Locate the cell with the specified text and output its [X, Y] center coordinate. 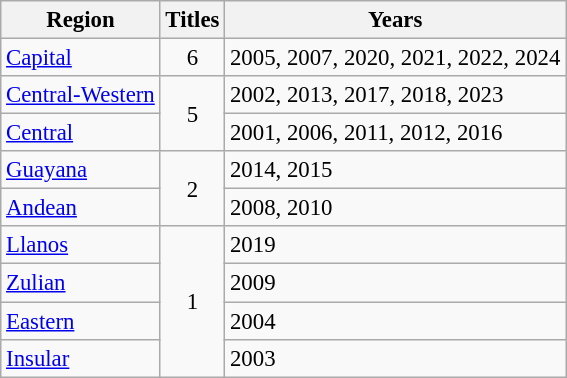
Llanos [80, 245]
Region [80, 20]
Central-Western [80, 95]
2019 [396, 245]
2003 [396, 358]
Guayana [80, 170]
Zulian [80, 283]
Titles [192, 20]
1 [192, 301]
2005, 2007, 2020, 2021, 2022, 2024 [396, 58]
Andean [80, 208]
2004 [396, 321]
5 [192, 114]
Insular [80, 358]
Eastern [80, 321]
Capital [80, 58]
2014, 2015 [396, 170]
Central [80, 133]
Years [396, 20]
2008, 2010 [396, 208]
2002, 2013, 2017, 2018, 2023 [396, 95]
2 [192, 188]
2009 [396, 283]
6 [192, 58]
2001, 2006, 2011, 2012, 2016 [396, 133]
